Determine the (X, Y) coordinate at the center of the cell enclosing the given text.  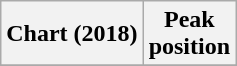
Peakposition (189, 34)
Chart (2018) (72, 34)
